Capture the cell that displays the provided text and extract its [x, y] central coordinate. 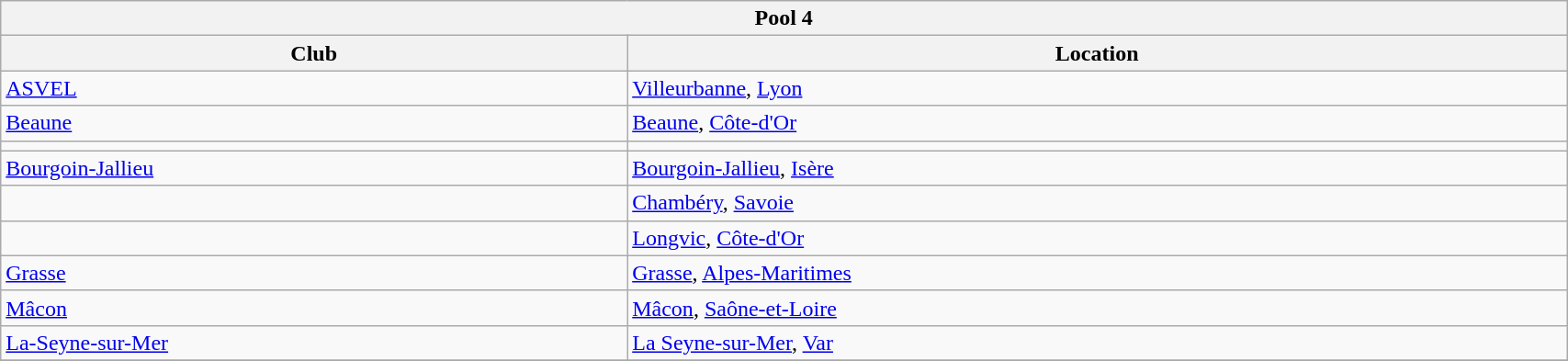
Pool 4 [784, 18]
Villeurbanne, Lyon [1097, 88]
Chambéry, Savoie [1097, 203]
Beaune, Côte-d'Or [1097, 123]
Location [1097, 53]
Bourgoin-Jallieu [314, 168]
Mâcon, Saône-et-Loire [1097, 308]
Grasse, Alpes-Maritimes [1097, 273]
Bourgoin-Jallieu, Isère [1097, 168]
La Seyne-sur-Mer, Var [1097, 343]
Beaune [314, 123]
Grasse [314, 273]
Club [314, 53]
ASVEL [314, 88]
Mâcon [314, 308]
Longvic, Côte-d'Or [1097, 238]
La-Seyne-sur-Mer [314, 343]
